Detect which cell encompasses the target text, then output its (X, Y) center coordinate. 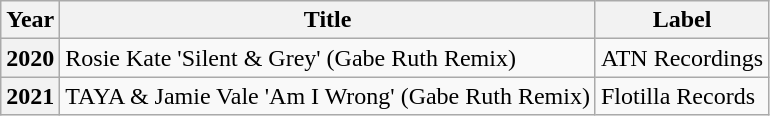
TAYA & Jamie Vale 'Am I Wrong' (Gabe Ruth Remix) (328, 96)
Rosie Kate 'Silent & Grey' (Gabe Ruth Remix) (328, 58)
2021 (30, 96)
Title (328, 20)
Label (682, 20)
2020 (30, 58)
Flotilla Records (682, 96)
ATN Recordings (682, 58)
Year (30, 20)
